Extract the [X, Y] coordinate from the center of the cell holding the provided text.  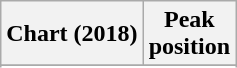
Peakposition [189, 34]
Chart (2018) [72, 34]
